Capture the cell that displays the provided text and extract its (X, Y) central coordinate. 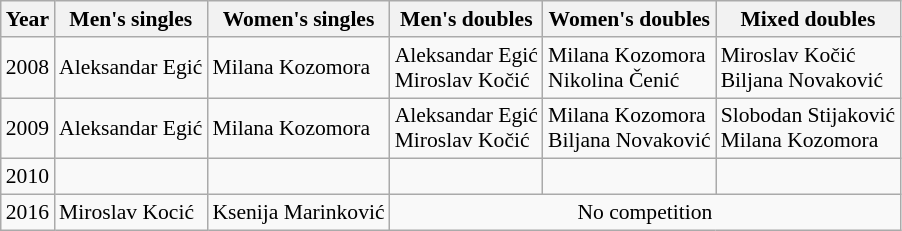
Milana KozomoraNikolina Čenić (630, 68)
2009 (28, 128)
No competition (646, 213)
2010 (28, 177)
Year (28, 19)
Women's singles (298, 19)
Men's singles (130, 19)
Mixed doubles (808, 19)
2016 (28, 213)
Slobodan Stijaković Milana Kozomora (808, 128)
Men's doubles (466, 19)
Ksenija Marinković (298, 213)
Miroslav Kočić Biljana Novaković (808, 68)
Miroslav Kocić (130, 213)
Women's doubles (630, 19)
2008 (28, 68)
Milana KozomoraBiljana Novaković (630, 128)
